Provide the (x, y) coordinate of the cell's center where the given text is located.  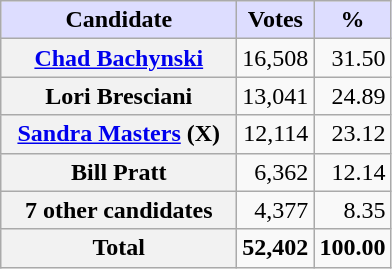
Votes (276, 20)
Bill Pratt (119, 172)
16,508 (276, 58)
13,041 (276, 96)
Sandra Masters (X) (119, 134)
Lori Bresciani (119, 96)
% (352, 20)
24.89 (352, 96)
8.35 (352, 210)
52,402 (276, 248)
6,362 (276, 172)
12.14 (352, 172)
Chad Bachynski (119, 58)
Candidate (119, 20)
12,114 (276, 134)
100.00 (352, 248)
Total (119, 248)
4,377 (276, 210)
7 other candidates (119, 210)
31.50 (352, 58)
23.12 (352, 134)
